Identify which cell holds the provided text, then report its (X, Y) central coordinate. 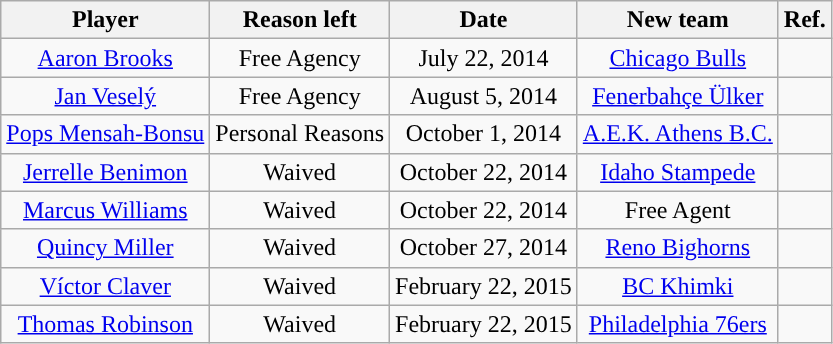
Thomas Robinson (106, 324)
Free Agent (678, 210)
Quincy Miller (106, 248)
August 5, 2014 (484, 96)
Pops Mensah-Bonsu (106, 134)
Aaron Brooks (106, 58)
Ref. (804, 20)
Player (106, 20)
Jerrelle Benimon (106, 172)
Marcus Williams (106, 210)
October 1, 2014 (484, 134)
Reno Bighorns (678, 248)
BC Khimki (678, 286)
Personal Reasons (300, 134)
Idaho Stampede (678, 172)
Jan Veselý (106, 96)
Reason left (300, 20)
Chicago Bulls (678, 58)
New team (678, 20)
October 27, 2014 (484, 248)
A.E.K. Athens B.C. (678, 134)
Víctor Claver (106, 286)
Date (484, 20)
Philadelphia 76ers (678, 324)
July 22, 2014 (484, 58)
Fenerbahçe Ülker (678, 96)
